Extract the [x, y] coordinate from the center of the cell holding the provided text.  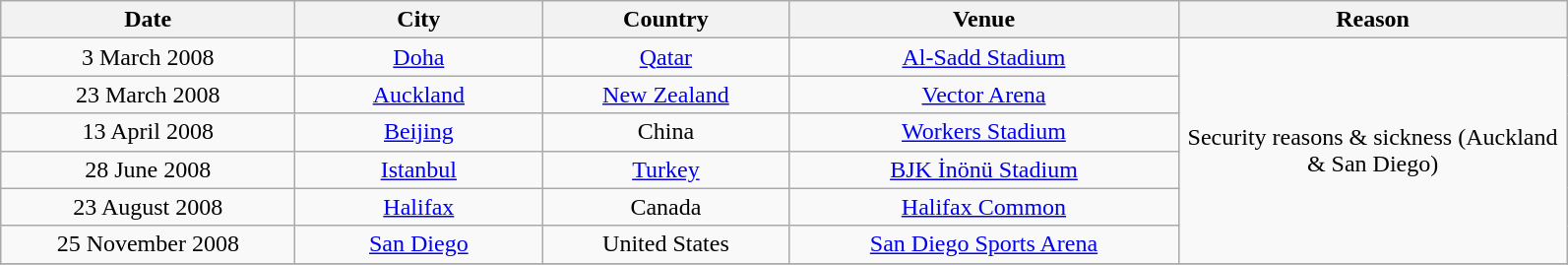
San Diego [419, 244]
Beijing [419, 132]
23 August 2008 [148, 207]
Vector Arena [984, 95]
Reason [1372, 20]
Turkey [665, 169]
Workers Stadium [984, 132]
Al-Sadd Stadium [984, 57]
City [419, 20]
Venue [984, 20]
Qatar [665, 57]
United States [665, 244]
Halifax [419, 207]
Istanbul [419, 169]
23 March 2008 [148, 95]
13 April 2008 [148, 132]
Security reasons & sickness (Auckland & San Diego) [1372, 151]
Country [665, 20]
Date [148, 20]
Auckland [419, 95]
BJK İnönü Stadium [984, 169]
28 June 2008 [148, 169]
Halifax Common [984, 207]
San Diego Sports Arena [984, 244]
Doha [419, 57]
China [665, 132]
Canada [665, 207]
25 November 2008 [148, 244]
New Zealand [665, 95]
3 March 2008 [148, 57]
